Extract the [x, y] coordinate from the center of the cell holding the provided text.  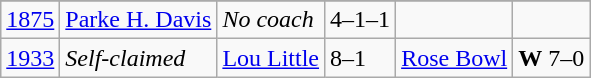
Parke H. Davis [138, 20]
Self-claimed [138, 58]
1875 [30, 20]
Lou Little [271, 58]
4–1–1 [360, 20]
1933 [30, 58]
8–1 [360, 58]
No coach [271, 20]
W 7–0 [552, 58]
Rose Bowl [454, 58]
